Identify which cell holds the provided text, then report its [X, Y] central coordinate. 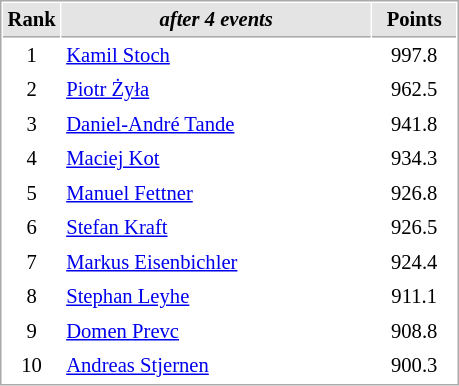
Stephan Leyhe [216, 296]
7 [32, 262]
Kamil Stoch [216, 56]
900.3 [414, 366]
4 [32, 158]
Piotr Żyła [216, 90]
after 4 events [216, 20]
Rank [32, 20]
997.8 [414, 56]
911.1 [414, 296]
Andreas Stjernen [216, 366]
962.5 [414, 90]
941.8 [414, 124]
2 [32, 90]
8 [32, 296]
Manuel Fettner [216, 194]
9 [32, 332]
908.8 [414, 332]
Daniel-André Tande [216, 124]
Markus Eisenbichler [216, 262]
3 [32, 124]
6 [32, 228]
934.3 [414, 158]
Maciej Kot [216, 158]
5 [32, 194]
1 [32, 56]
10 [32, 366]
926.8 [414, 194]
Domen Prevc [216, 332]
Points [414, 20]
Stefan Kraft [216, 228]
924.4 [414, 262]
926.5 [414, 228]
